Find where the given text appears and provide that cell's center as [x, y] coordinate. 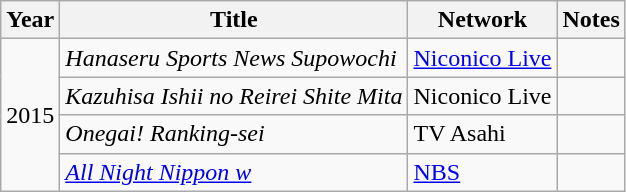
Hanaseru Sports News Supowochi [234, 58]
Title [234, 20]
All Night Nippon w [234, 172]
2015 [30, 115]
Notes [591, 20]
NBS [482, 172]
TV Asahi [482, 134]
Kazuhisa Ishii no Reirei Shite Mita [234, 96]
Onegai! Ranking-sei [234, 134]
Network [482, 20]
Year [30, 20]
